Return the [X, Y] coordinate for the center point of the cell that contains the specified text.  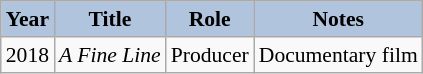
Documentary film [338, 55]
Title [110, 19]
A Fine Line [110, 55]
Notes [338, 19]
Producer [210, 55]
Year [28, 19]
Role [210, 19]
2018 [28, 55]
